For the text-containing cell, return its midpoint in [X, Y] coordinate format. 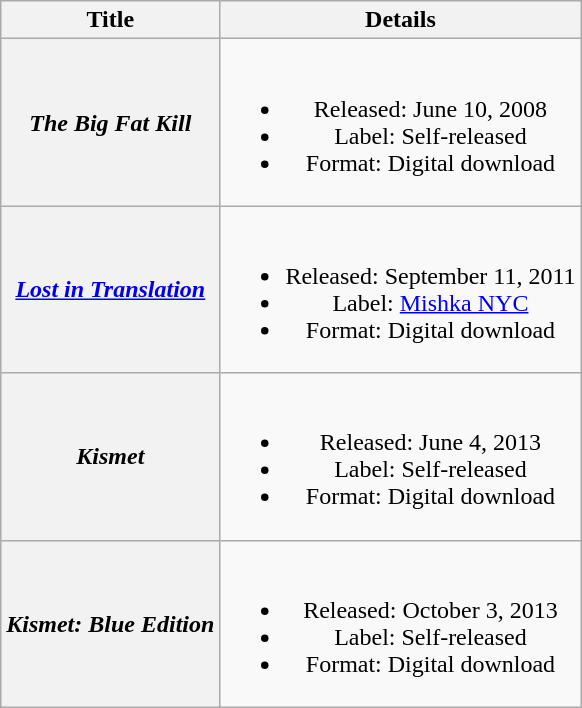
Released: June 4, 2013Label: Self-releasedFormat: Digital download [400, 456]
Kismet [110, 456]
Released: June 10, 2008Label: Self-releasedFormat: Digital download [400, 122]
Released: September 11, 2011Label: Mishka NYCFormat: Digital download [400, 290]
The Big Fat Kill [110, 122]
Kismet: Blue Edition [110, 624]
Lost in Translation [110, 290]
Details [400, 20]
Title [110, 20]
Released: October 3, 2013Label: Self-releasedFormat: Digital download [400, 624]
